Determine the (x, y) coordinate at the center of the cell enclosing the given text.  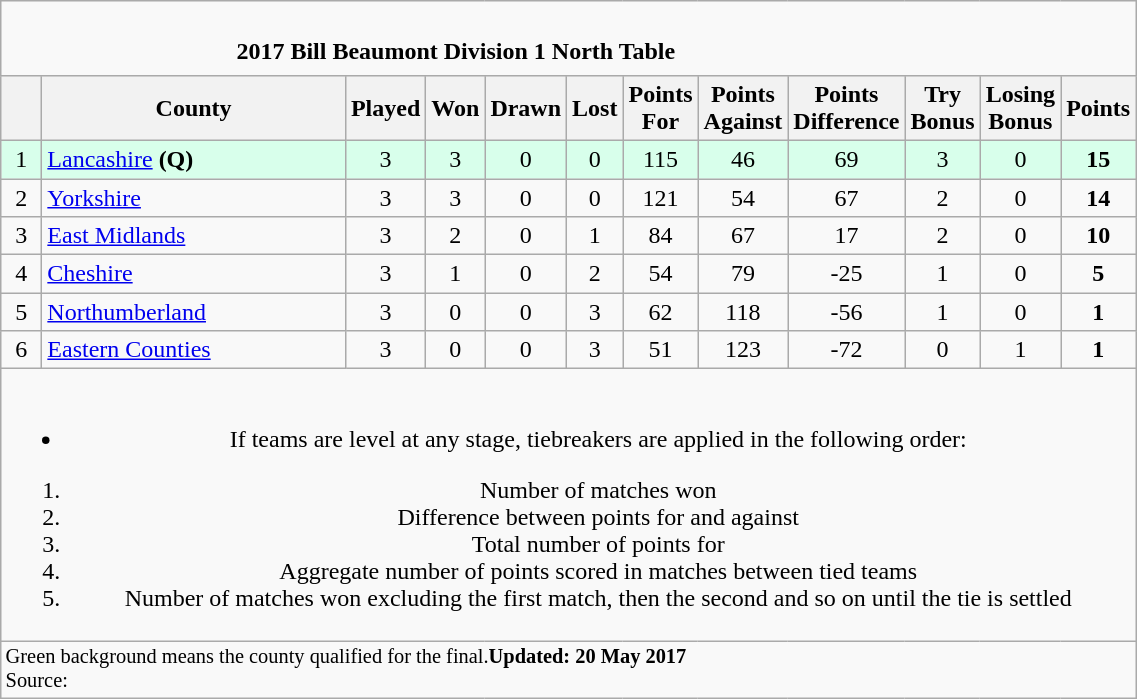
4 (22, 274)
Yorkshire (194, 197)
East Midlands (194, 236)
-72 (846, 350)
17 (846, 236)
Cheshire (194, 274)
51 (660, 350)
Drawn (526, 108)
-25 (846, 274)
Points Against (743, 108)
46 (743, 159)
15 (1098, 159)
6 (22, 350)
79 (743, 274)
118 (743, 312)
Try Bonus (942, 108)
14 (1098, 197)
62 (660, 312)
10 (1098, 236)
84 (660, 236)
69 (846, 159)
121 (660, 197)
County (194, 108)
Points Difference (846, 108)
Played (385, 108)
Lost (595, 108)
Lancashire (Q) (194, 159)
-56 (846, 312)
Eastern Counties (194, 350)
Points For (660, 108)
Points (1098, 108)
Won (456, 108)
115 (660, 159)
123 (743, 350)
Losing Bonus (1020, 108)
Northumberland (194, 312)
Green background means the county qualified for the final.Updated: 20 May 2017Source: (568, 670)
